Determine the [X, Y] coordinate at the center of the cell enclosing the given text.  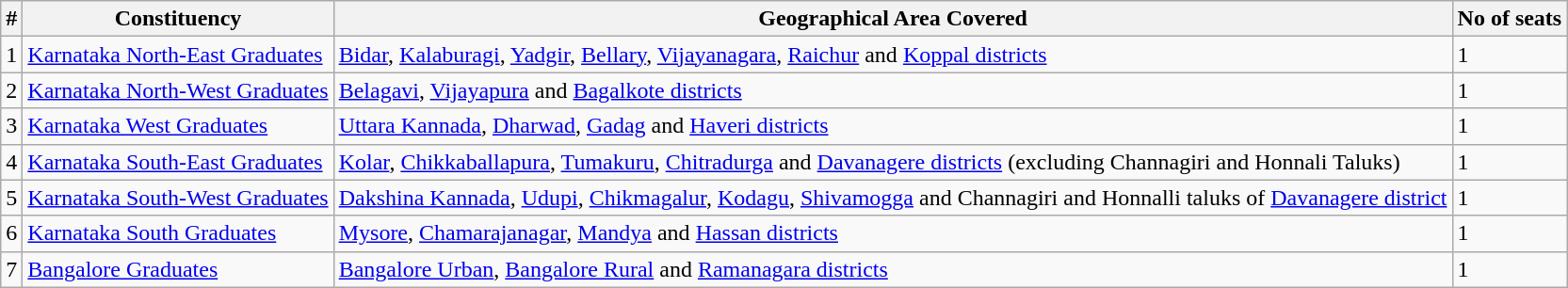
Karnataka North-West Graduates [178, 90]
No of seats [1510, 19]
Karnataka South Graduates [178, 233]
# [11, 19]
2 [11, 90]
Belagavi, Vijayapura and Bagalkote districts [893, 90]
7 [11, 269]
Karnataka South-East Graduates [178, 162]
Kolar, Chikkaballapura, Tumakuru, Chitradurga and Davanagere districts (excluding Channagiri and Honnali Taluks) [893, 162]
Dakshina Kannada, Udupi, Chikmagalur, Kodagu, Shivamogga and Channagiri and Honnalli taluks of Davanagere district [893, 198]
Karnataka North-East Graduates [178, 55]
Bidar, Kalaburagi, Yadgir, Bellary, Vijayanagara, Raichur and Koppal districts [893, 55]
Karnataka West Graduates [178, 126]
Bangalore Graduates [178, 269]
Mysore, Chamarajanagar, Mandya and Hassan districts [893, 233]
6 [11, 233]
Geographical Area Covered [893, 19]
Bangalore Urban, Bangalore Rural and Ramanagara districts [893, 269]
5 [11, 198]
Karnataka South-West Graduates [178, 198]
4 [11, 162]
Constituency [178, 19]
3 [11, 126]
Uttara Kannada, Dharwad, Gadag and Haveri districts [893, 126]
